Scan for the cell matching the given text and deliver its [X, Y] coordinate at center. 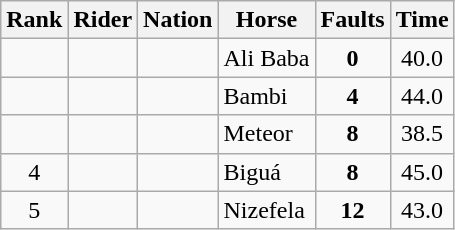
44.0 [422, 96]
Ali Baba [266, 58]
5 [34, 210]
Meteor [266, 134]
40.0 [422, 58]
12 [352, 210]
0 [352, 58]
43.0 [422, 210]
Rank [34, 20]
Nation [178, 20]
Biguá [266, 172]
Horse [266, 20]
Time [422, 20]
Nizefela [266, 210]
Rider [103, 20]
Bambi [266, 96]
38.5 [422, 134]
45.0 [422, 172]
Faults [352, 20]
